Extract the [x, y] coordinate from the center of the cell holding the provided text.  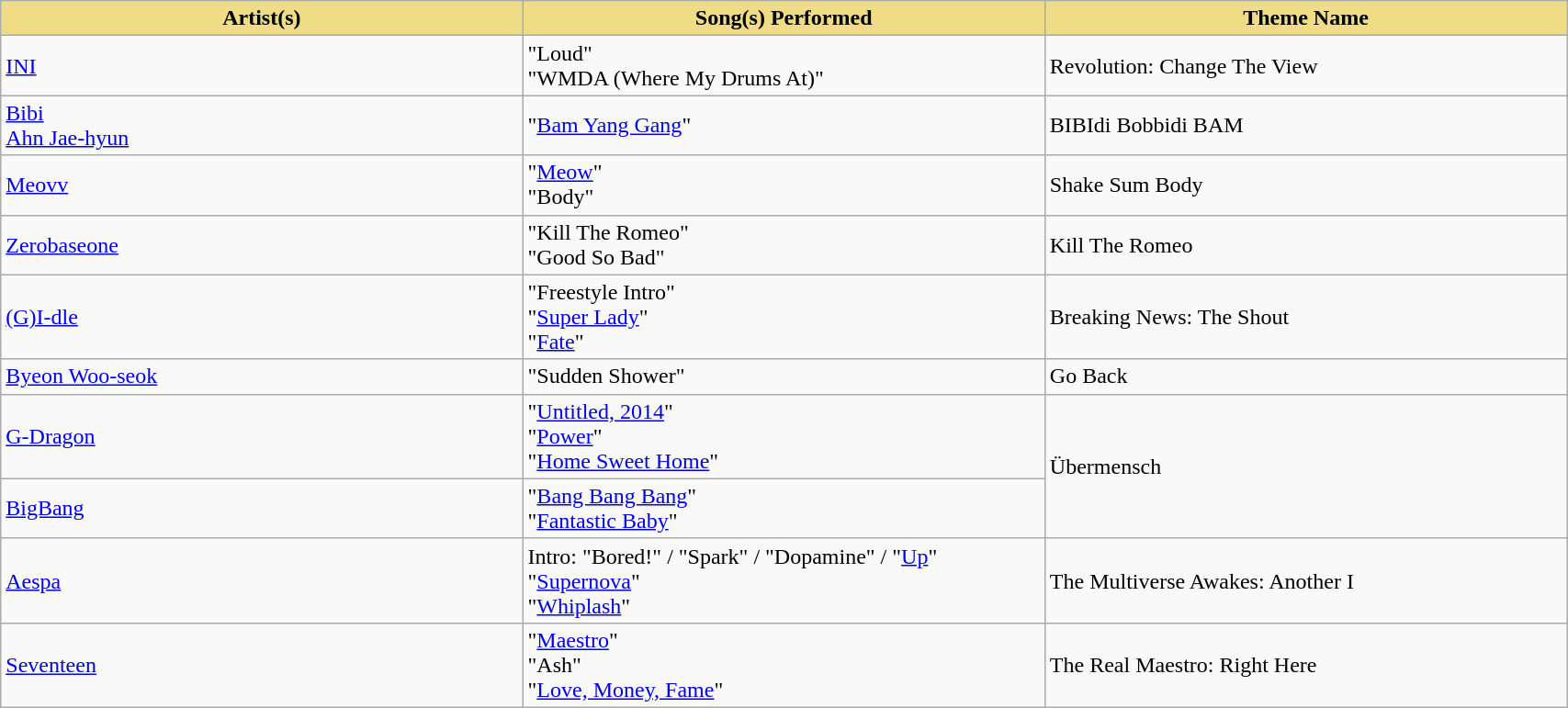
Song(s) Performed [784, 18]
G-Dragon [262, 436]
Bibi Ahn Jae-hyun [262, 125]
"Untitled, 2014" "Power" "Home Sweet Home" [784, 436]
Intro: "Bored!" / "Spark" / "Dopamine" / "Up" "Supernova" "Whiplash" [784, 580]
Go Back [1305, 376]
The Multiverse Awakes: Another I [1305, 580]
Meovv [262, 185]
Breaking News: The Shout [1305, 317]
Artist(s) [262, 18]
BIBIdi Bobbidi BAM [1305, 125]
"Loud" "WMDA (Where My Drums At)" [784, 66]
Zerobaseone [262, 244]
Byeon Woo-seok [262, 376]
Shake Sum Body [1305, 185]
"Maestro" "Ash" "Love, Money, Fame" [784, 665]
Theme Name [1305, 18]
Übermensch [1305, 466]
"Kill The Romeo" "Good So Bad" [784, 244]
"Bam Yang Gang" [784, 125]
"Bang Bang Bang" "Fantastic Baby" [784, 509]
(G)I-dle [262, 317]
Seventeen [262, 665]
Kill The Romeo [1305, 244]
Aespa [262, 580]
"Freestyle Intro" "Super Lady" "Fate" [784, 317]
"Sudden Shower" [784, 376]
INI [262, 66]
BigBang [262, 509]
Revolution: Change The View [1305, 66]
The Real Maestro: Right Here [1305, 665]
"Meow" "Body" [784, 185]
